Capture the cell that displays the provided text and extract its (X, Y) central coordinate. 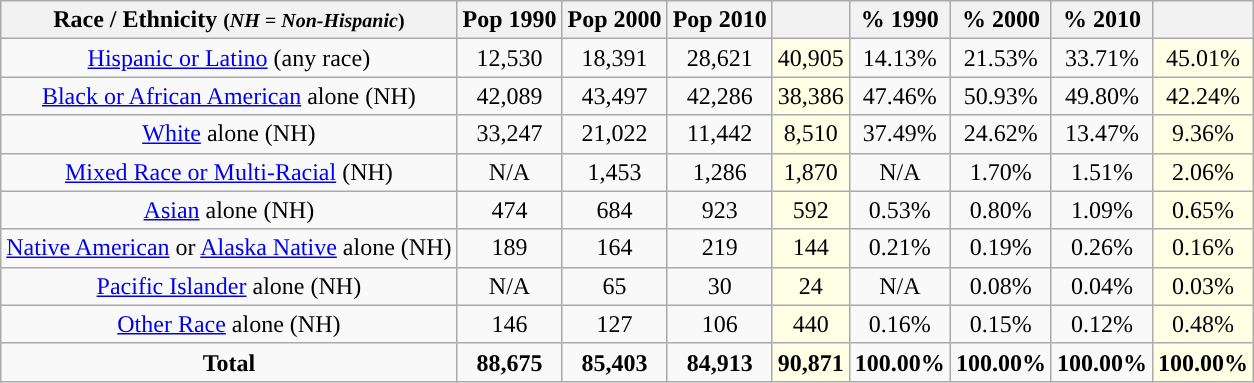
% 2000 (1000, 20)
440 (810, 324)
Race / Ethnicity (NH = Non-Hispanic) (229, 20)
65 (614, 286)
0.53% (900, 210)
684 (614, 210)
49.80% (1102, 96)
164 (614, 248)
0.12% (1102, 324)
Black or African American alone (NH) (229, 96)
0.26% (1102, 248)
189 (510, 248)
18,391 (614, 58)
White alone (NH) (229, 134)
1.51% (1102, 172)
37.49% (900, 134)
Pop 2000 (614, 20)
43,497 (614, 96)
0.80% (1000, 210)
Pop 2010 (720, 20)
% 1990 (900, 20)
11,442 (720, 134)
9.36% (1202, 134)
90,871 (810, 362)
Total (229, 362)
219 (720, 248)
Hispanic or Latino (any race) (229, 58)
88,675 (510, 362)
Native American or Alaska Native alone (NH) (229, 248)
Mixed Race or Multi-Racial (NH) (229, 172)
592 (810, 210)
21,022 (614, 134)
24.62% (1000, 134)
40,905 (810, 58)
42.24% (1202, 96)
Pop 1990 (510, 20)
106 (720, 324)
12,530 (510, 58)
45.01% (1202, 58)
13.47% (1102, 134)
28,621 (720, 58)
Asian alone (NH) (229, 210)
2.06% (1202, 172)
% 2010 (1102, 20)
85,403 (614, 362)
1.70% (1000, 172)
Pacific Islander alone (NH) (229, 286)
1,870 (810, 172)
84,913 (720, 362)
30 (720, 286)
1,286 (720, 172)
0.65% (1202, 210)
47.46% (900, 96)
Other Race alone (NH) (229, 324)
24 (810, 286)
146 (510, 324)
33,247 (510, 134)
0.03% (1202, 286)
42,286 (720, 96)
14.13% (900, 58)
8,510 (810, 134)
0.21% (900, 248)
33.71% (1102, 58)
144 (810, 248)
1,453 (614, 172)
1.09% (1102, 210)
0.04% (1102, 286)
21.53% (1000, 58)
38,386 (810, 96)
0.08% (1000, 286)
923 (720, 210)
474 (510, 210)
127 (614, 324)
50.93% (1000, 96)
42,089 (510, 96)
0.19% (1000, 248)
0.48% (1202, 324)
0.15% (1000, 324)
